Identify which cell holds the provided text, then report its (X, Y) central coordinate. 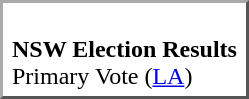
NSW Election Results Primary Vote (LA) (124, 50)
